Pinpoint the cell where the given text exists, returning its [X, Y] midpoint coordinate. 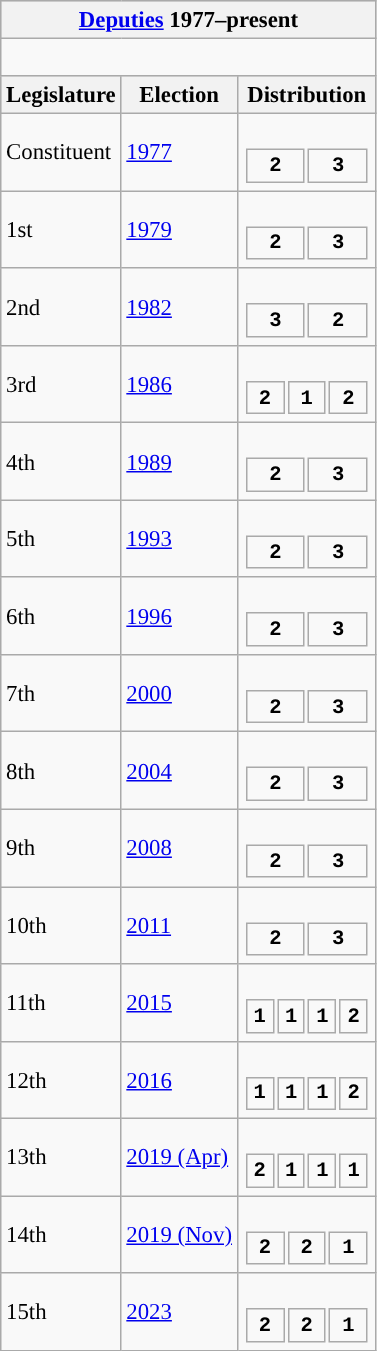
2008 [179, 848]
11th [61, 1002]
3rd [61, 384]
2015 [179, 1002]
8th [61, 770]
2011 [179, 926]
12th [61, 1080]
10th [61, 926]
13th [61, 1158]
Election [179, 95]
1977 [179, 152]
1986 [179, 384]
1979 [179, 230]
9th [61, 848]
1989 [179, 462]
Legislature [61, 95]
Deputies 1977–present [188, 20]
2023 [179, 1312]
6th [61, 616]
4th [61, 462]
1982 [179, 306]
2004 [179, 770]
3 2 [306, 306]
Distribution [306, 95]
1st [61, 230]
Constituent [61, 152]
1996 [179, 616]
1993 [179, 538]
2 1 2 [306, 384]
2nd [61, 306]
2000 [179, 694]
7th [61, 694]
2 1 1 1 [306, 1158]
2019 (Apr) [179, 1158]
2016 [179, 1080]
15th [61, 1312]
5th [61, 538]
14th [61, 1234]
2019 (Nov) [179, 1234]
